Return (x, y) of the center of cell containing provided text 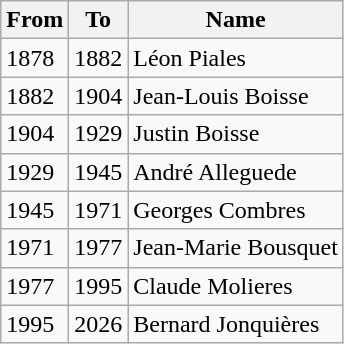
Bernard Jonquières (236, 324)
Georges Combres (236, 210)
2026 (98, 324)
Jean-Louis Boisse (236, 96)
To (98, 20)
Justin Boisse (236, 134)
Léon Piales (236, 58)
1878 (35, 58)
From (35, 20)
André Alleguede (236, 172)
Jean-Marie Bousquet (236, 248)
Claude Molieres (236, 286)
Name (236, 20)
